Identify which cell holds the provided text, then report its (x, y) central coordinate. 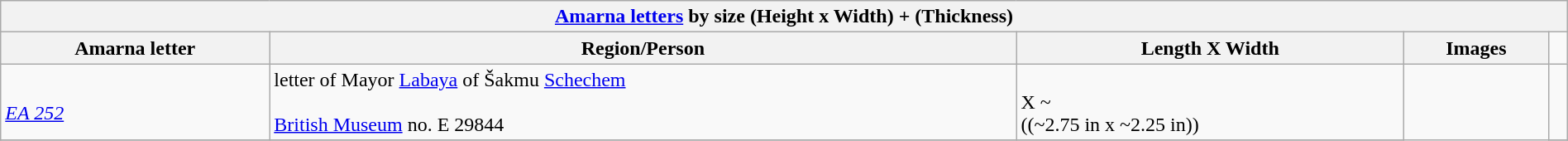
Amarna letter (136, 48)
Region/Person (643, 48)
EA 252 (136, 102)
letter of Mayor Labaya of Šakmu Schechem British Museum no. E 29844 (643, 102)
Images (1477, 48)
X ~((~2.75 in x ~2.25 in)) (1211, 102)
Amarna letters by size (Height x Width) + (Thickness) (784, 17)
Length X Width (1211, 48)
